Detect which cell encompasses the target text, then output its [x, y] center coordinate. 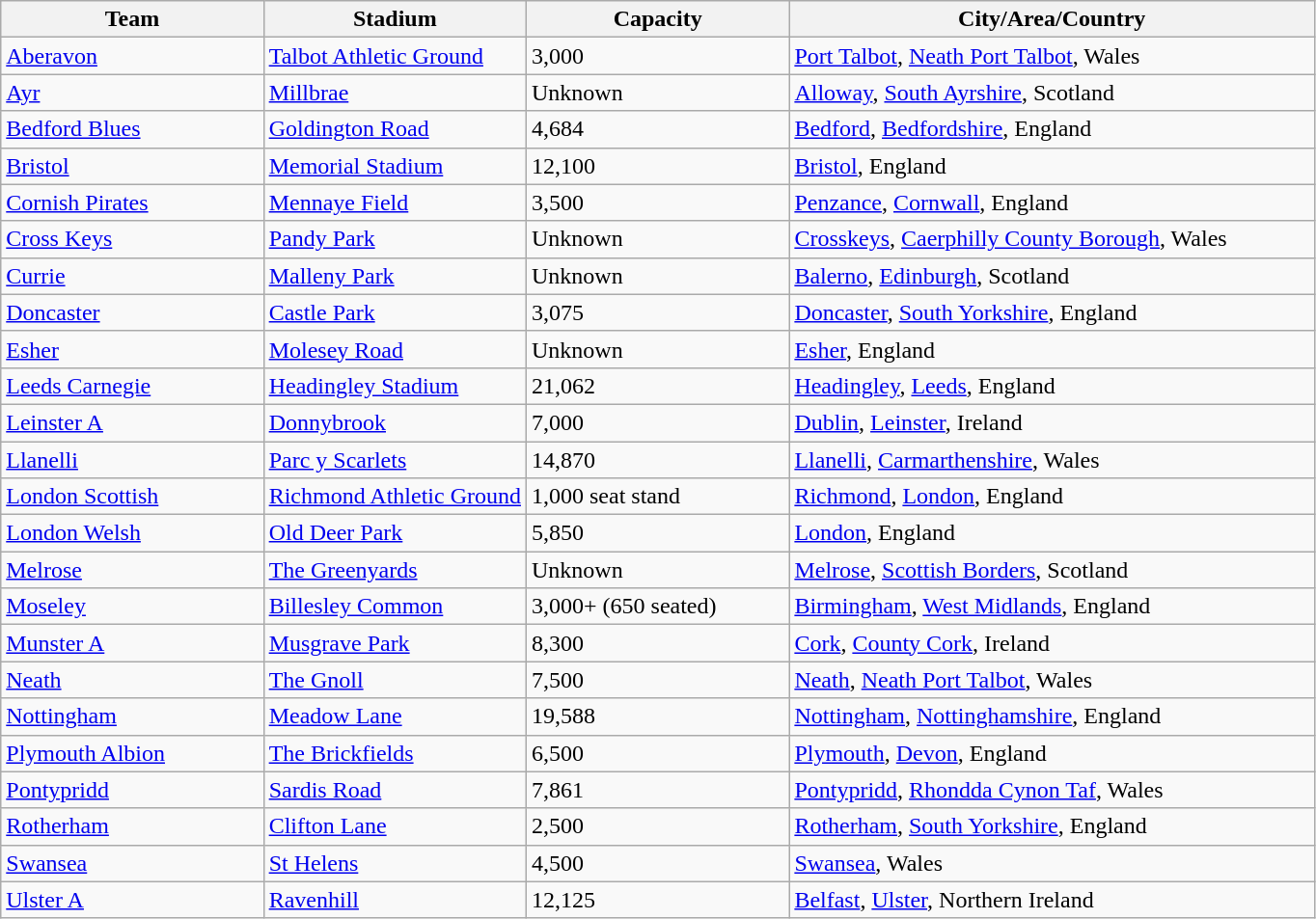
Cross Keys [132, 239]
2,500 [657, 826]
Ravenhill [395, 900]
Old Deer Park [395, 533]
Talbot Athletic Ground [395, 56]
Millbrae [395, 93]
Balerno, Edinburgh, Scotland [1052, 276]
Stadium [395, 19]
Esher [132, 349]
Richmond Athletic Ground [395, 497]
Rotherham [132, 826]
The Brickfields [395, 753]
Leinster A [132, 422]
7,500 [657, 680]
Penzance, Cornwall, England [1052, 203]
Moseley [132, 607]
Swansea, Wales [1052, 863]
Cornish Pirates [132, 203]
Team [132, 19]
1,000 seat stand [657, 497]
Bedford Blues [132, 129]
Clifton Lane [395, 826]
London, England [1052, 533]
14,870 [657, 460]
21,062 [657, 386]
Port Talbot, Neath Port Talbot, Wales [1052, 56]
3,000+ (650 seated) [657, 607]
Billesley Common [395, 607]
Ayr [132, 93]
Headingley Stadium [395, 386]
7,000 [657, 422]
City/Area/Country [1052, 19]
Melrose, Scottish Borders, Scotland [1052, 570]
Capacity [657, 19]
Rotherham, South Yorkshire, England [1052, 826]
Esher, England [1052, 349]
12,125 [657, 900]
Leeds Carnegie [132, 386]
Munster A [132, 643]
Nottingham [132, 716]
Swansea [132, 863]
Birmingham, West Midlands, England [1052, 607]
12,100 [657, 166]
Sardis Road [395, 790]
Doncaster [132, 312]
3,000 [657, 56]
Currie [132, 276]
Goldington Road [395, 129]
Mennaye Field [395, 203]
Castle Park [395, 312]
Llanelli, Carmarthenshire, Wales [1052, 460]
3,500 [657, 203]
London Scottish [132, 497]
Donnybrook [395, 422]
Richmond, London, England [1052, 497]
The Gnoll [395, 680]
Malleny Park [395, 276]
Bedford, Bedfordshire, England [1052, 129]
Dublin, Leinster, Ireland [1052, 422]
Bristol [132, 166]
The Greenyards [395, 570]
Pontypridd [132, 790]
Parc y Scarlets [395, 460]
Pandy Park [395, 239]
4,500 [657, 863]
Aberavon [132, 56]
Plymouth Albion [132, 753]
Memorial Stadium [395, 166]
19,588 [657, 716]
Pontypridd, Rhondda Cynon Taf, Wales [1052, 790]
3,075 [657, 312]
4,684 [657, 129]
Meadow Lane [395, 716]
Crosskeys, Caerphilly County Borough, Wales [1052, 239]
Neath [132, 680]
St Helens [395, 863]
Melrose [132, 570]
Headingley, Leeds, England [1052, 386]
Neath, Neath Port Talbot, Wales [1052, 680]
Molesey Road [395, 349]
Cork, County Cork, Ireland [1052, 643]
8,300 [657, 643]
Ulster A [132, 900]
Nottingham, Nottinghamshire, England [1052, 716]
Bristol, England [1052, 166]
Alloway, South Ayrshire, Scotland [1052, 93]
Doncaster, South Yorkshire, England [1052, 312]
Plymouth, Devon, England [1052, 753]
7,861 [657, 790]
6,500 [657, 753]
Musgrave Park [395, 643]
London Welsh [132, 533]
5,850 [657, 533]
Llanelli [132, 460]
Belfast, Ulster, Northern Ireland [1052, 900]
